Extract the (X, Y) coordinate from the center of the cell holding the provided text.  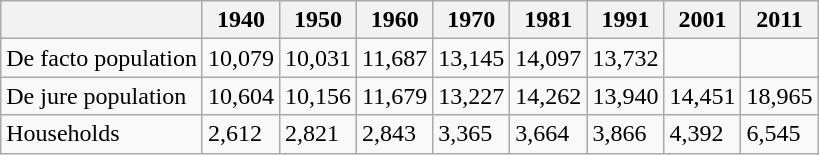
13,227 (472, 96)
2,843 (395, 134)
14,451 (702, 96)
10,031 (318, 58)
10,604 (240, 96)
4,392 (702, 134)
1970 (472, 20)
13,732 (626, 58)
1950 (318, 20)
13,145 (472, 58)
10,079 (240, 58)
2,821 (318, 134)
2011 (780, 20)
Households (102, 134)
10,156 (318, 96)
3,866 (626, 134)
2,612 (240, 134)
1940 (240, 20)
18,965 (780, 96)
1960 (395, 20)
1991 (626, 20)
3,365 (472, 134)
13,940 (626, 96)
3,664 (548, 134)
2001 (702, 20)
1981 (548, 20)
14,097 (548, 58)
11,679 (395, 96)
De facto population (102, 58)
De jure population (102, 96)
6,545 (780, 134)
11,687 (395, 58)
14,262 (548, 96)
